Determine the [x, y] coordinate at the center of the cell enclosing the given text.  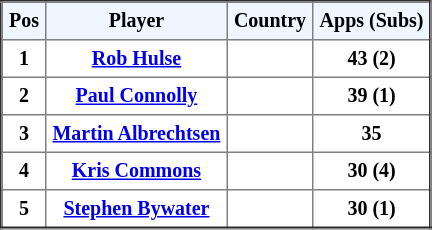
30 (1) [372, 209]
Apps (Subs) [372, 21]
1 [24, 59]
Kris Commons [136, 171]
3 [24, 134]
5 [24, 209]
Country [270, 21]
Paul Connolly [136, 96]
30 (4) [372, 171]
2 [24, 96]
4 [24, 171]
Martin Albrechtsen [136, 134]
35 [372, 134]
Rob Hulse [136, 59]
39 (1) [372, 96]
43 (2) [372, 59]
Player [136, 21]
Pos [24, 21]
Stephen Bywater [136, 209]
